From the cell containing the given text, extract its center point as (x, y) coordinate. 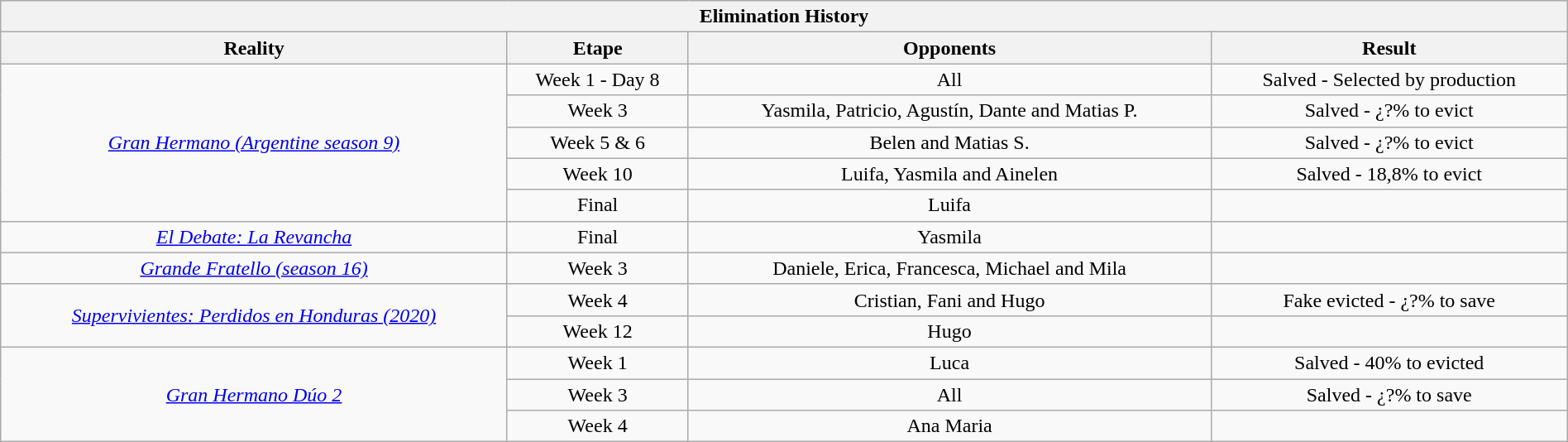
Cristian, Fani and Hugo (949, 300)
Supervivientes: Perdidos en Honduras (2020) (255, 315)
Luca (949, 363)
Yasmila (949, 237)
Week 1 - Day 8 (597, 79)
Hugo (949, 331)
Elimination History (784, 17)
Week 5 & 6 (597, 142)
Opponents (949, 48)
Daniele, Erica, Francesca, Michael and Mila (949, 268)
Luifa, Yasmila and Ainelen (949, 174)
Gran Hermano Dúo 2 (255, 394)
Salved - ¿?% to save (1389, 395)
Grande Fratello (season 16) (255, 268)
Luifa (949, 205)
Etape (597, 48)
Yasmila, Patricio, Agustín, Dante and Matias P. (949, 111)
Salved - 40% to evicted (1389, 363)
Week 1 (597, 363)
Ana Maria (949, 426)
Reality (255, 48)
Week 12 (597, 331)
Belen and Matias S. (949, 142)
Salved - 18,8% to evict (1389, 174)
Gran Hermano (Argentine season 9) (255, 142)
Result (1389, 48)
Week 10 (597, 174)
El Debate: La Revancha (255, 237)
Salved - Selected by production (1389, 79)
Fake evicted - ¿?% to save (1389, 300)
